Return the (x, y) coordinate for the center point of the cell that contains the specified text.  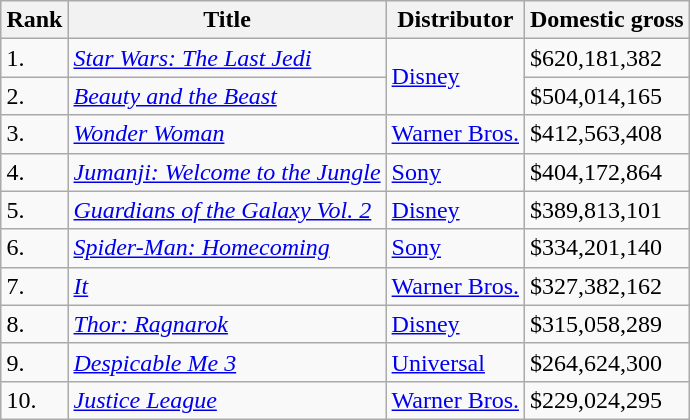
10. (34, 400)
4. (34, 172)
$315,058,289 (608, 324)
Despicable Me 3 (227, 362)
6. (34, 248)
Beauty and the Beast (227, 96)
$389,813,101 (608, 210)
$412,563,408 (608, 134)
Distributor (455, 20)
Justice League (227, 400)
$620,181,382 (608, 58)
$504,014,165 (608, 96)
$264,624,300 (608, 362)
Spider-Man: Homecoming (227, 248)
7. (34, 286)
Star Wars: The Last Jedi (227, 58)
$327,382,162 (608, 286)
Wonder Woman (227, 134)
3. (34, 134)
Guardians of the Galaxy Vol. 2 (227, 210)
9. (34, 362)
Universal (455, 362)
8. (34, 324)
$229,024,295 (608, 400)
5. (34, 210)
Domestic gross (608, 20)
Rank (34, 20)
Title (227, 20)
It (227, 286)
$334,201,140 (608, 248)
Thor: Ragnarok (227, 324)
1. (34, 58)
2. (34, 96)
$404,172,864 (608, 172)
Jumanji: Welcome to the Jungle (227, 172)
